Return the (x, y) coordinate for the center point of the cell that contains the specified text.  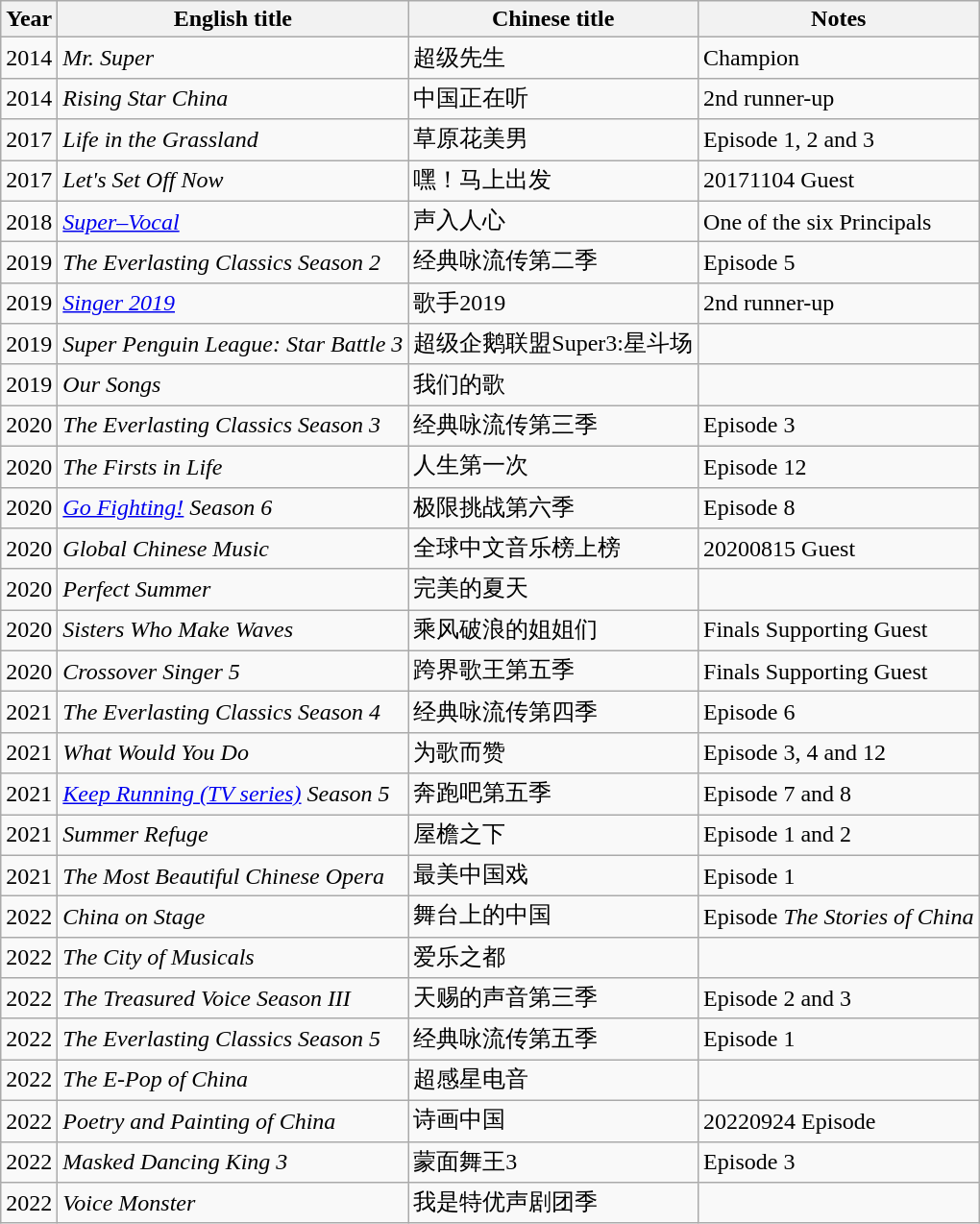
Global Chinese Music (233, 550)
为歌而赞 (553, 753)
Notes (839, 19)
What Would You Do (233, 753)
我是特优声剧团季 (553, 1203)
奔跑吧第五季 (553, 794)
经典咏流传第二季 (553, 263)
Year (29, 19)
The Everlasting Classics Season 4 (233, 713)
Episode 5 (839, 263)
Go Fighting! Season 6 (233, 507)
Episode 7 and 8 (839, 794)
完美的夏天 (553, 590)
蒙面舞王3 (553, 1163)
Champion (839, 58)
Super–Vocal (233, 221)
舞台上的中国 (553, 917)
The Firsts in Life (233, 467)
Poetry and Painting of China (233, 1120)
20200815 Guest (839, 550)
极限挑战第六季 (553, 507)
Keep Running (TV series) Season 5 (233, 794)
The Everlasting Classics Season 2 (233, 263)
The Everlasting Classics Season 5 (233, 1040)
Episode 8 (839, 507)
Our Songs (233, 384)
Rising Star China (233, 98)
Masked Dancing King 3 (233, 1163)
Life in the Grassland (233, 140)
China on Stage (233, 917)
跨界歌王第五季 (553, 671)
Chinese title (553, 19)
Sisters Who Make Waves (233, 630)
The Everlasting Classics Season 3 (233, 427)
我们的歌 (553, 384)
The City of Musicals (233, 957)
The Most Beautiful Chinese Opera (233, 876)
屋檐之下 (553, 836)
超感星电音 (553, 1080)
The Treasured Voice Season III (233, 999)
Let's Set Off Now (233, 181)
爱乐之都 (553, 957)
Episode 12 (839, 467)
Episode 2 and 3 (839, 999)
最美中国戏 (553, 876)
经典咏流传第四季 (553, 713)
2018 (29, 221)
超级企鹅联盟Super3:星斗场 (553, 344)
English title (233, 19)
人生第一次 (553, 467)
Singer 2019 (233, 304)
Voice Monster (233, 1203)
经典咏流传第三季 (553, 427)
Crossover Singer 5 (233, 671)
Summer Refuge (233, 836)
Perfect Summer (233, 590)
20171104 Guest (839, 181)
诗画中国 (553, 1120)
草原花美男 (553, 140)
全球中文音乐榜上榜 (553, 550)
Episode 6 (839, 713)
20220924 Episode (839, 1120)
Episode 3, 4 and 12 (839, 753)
中国正在听 (553, 98)
Episode The Stories of China (839, 917)
嘿！马上出发 (553, 181)
Super Penguin League: Star Battle 3 (233, 344)
天赐的声音第三季 (553, 999)
声入人心 (553, 221)
超级先生 (553, 58)
Episode 1 and 2 (839, 836)
经典咏流传第五季 (553, 1040)
歌手2019 (553, 304)
The E-Pop of China (233, 1080)
One of the six Principals (839, 221)
Episode 1, 2 and 3 (839, 140)
Mr. Super (233, 58)
乘风破浪的姐姐们 (553, 630)
